For the text-containing cell, return its midpoint in [X, Y] coordinate format. 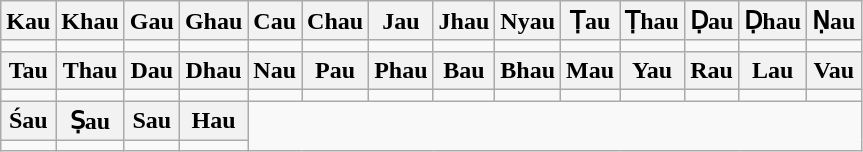
Ghau [213, 21]
Lau [773, 70]
Ṣau [90, 120]
Hau [213, 120]
Nau [275, 70]
Ḍau [711, 21]
Ṭau [590, 21]
Ḍhau [773, 21]
Thau [90, 70]
Sau [152, 120]
Ṭhau [652, 21]
Phau [401, 70]
Bhau [528, 70]
Jau [401, 21]
Śau [28, 120]
Bau [464, 70]
Ṇau [834, 21]
Gau [152, 21]
Pau [336, 70]
Yau [652, 70]
Dhau [213, 70]
Vau [834, 70]
Khau [90, 21]
Nyau [528, 21]
Mau [590, 70]
Jhau [464, 21]
Dau [152, 70]
Tau [28, 70]
Chau [336, 21]
Cau [275, 21]
Rau [711, 70]
Kau [28, 21]
